Capture the cell that displays the provided text and extract its (X, Y) central coordinate. 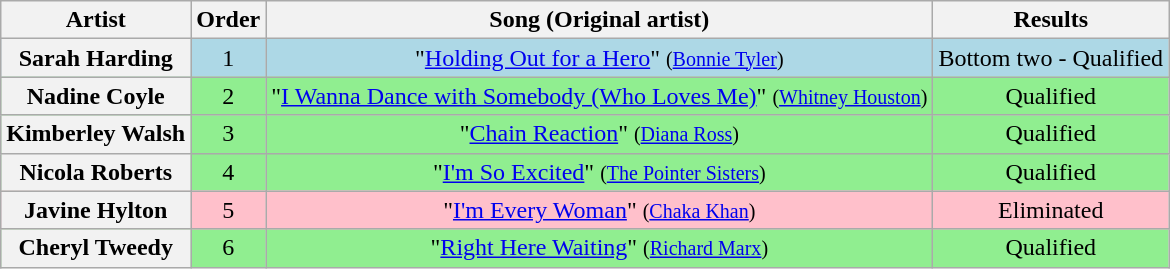
Bottom two - Qualified (1051, 58)
2 (228, 96)
"I Wanna Dance with Somebody (Who Loves Me)" (Whitney Houston) (600, 96)
Eliminated (1051, 210)
Nicola Roberts (96, 172)
"Right Here Waiting" (Richard Marx) (600, 248)
"I'm Every Woman" (Chaka Khan) (600, 210)
Song (Original artist) (600, 20)
Nadine Coyle (96, 96)
Javine Hylton (96, 210)
Order (228, 20)
4 (228, 172)
Cheryl Tweedy (96, 248)
Artist (96, 20)
1 (228, 58)
"I'm So Excited" (The Pointer Sisters) (600, 172)
6 (228, 248)
5 (228, 210)
3 (228, 134)
Results (1051, 20)
"Holding Out for a Hero" (Bonnie Tyler) (600, 58)
Sarah Harding (96, 58)
"Chain Reaction" (Diana Ross) (600, 134)
Kimberley Walsh (96, 134)
